Extract the (X, Y) coordinate from the center of the cell holding the provided text.  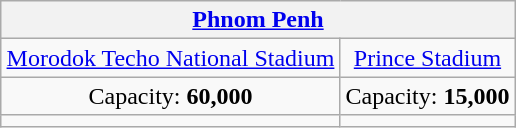
Phnom Penh (258, 20)
Morodok Techo National Stadium (170, 58)
Capacity: 15,000 (428, 96)
Capacity: 60,000 (170, 96)
Prince Stadium (428, 58)
